Capture the cell that displays the provided text and extract its (X, Y) central coordinate. 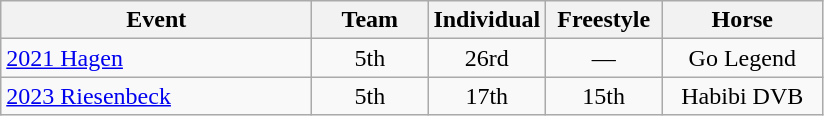
26rd (487, 58)
17th (487, 96)
Habibi DVB (742, 96)
Horse (742, 20)
— (604, 58)
Individual (487, 20)
2023 Riesenbeck (156, 96)
Freestyle (604, 20)
15th (604, 96)
Team (370, 20)
Go Legend (742, 58)
2021 Hagen (156, 58)
Event (156, 20)
